Output the (X, Y) coordinate of the center of the cell containing the given text.  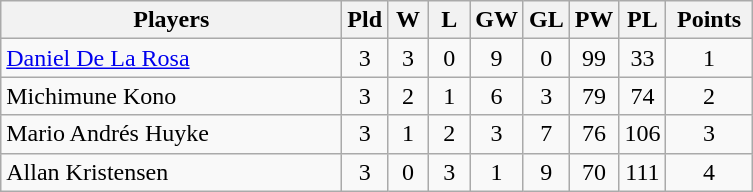
Michimune Kono (172, 96)
L (450, 20)
Mario Andrés Huyke (172, 134)
Allan Kristensen (172, 172)
7 (546, 134)
Points (709, 20)
GW (497, 20)
6 (497, 96)
W (408, 20)
70 (594, 172)
79 (594, 96)
74 (642, 96)
33 (642, 58)
PW (594, 20)
99 (594, 58)
PL (642, 20)
Players (172, 20)
Pld (365, 20)
Daniel De La Rosa (172, 58)
GL (546, 20)
4 (709, 172)
106 (642, 134)
111 (642, 172)
76 (594, 134)
